Return (X, Y) of the center of cell containing provided text 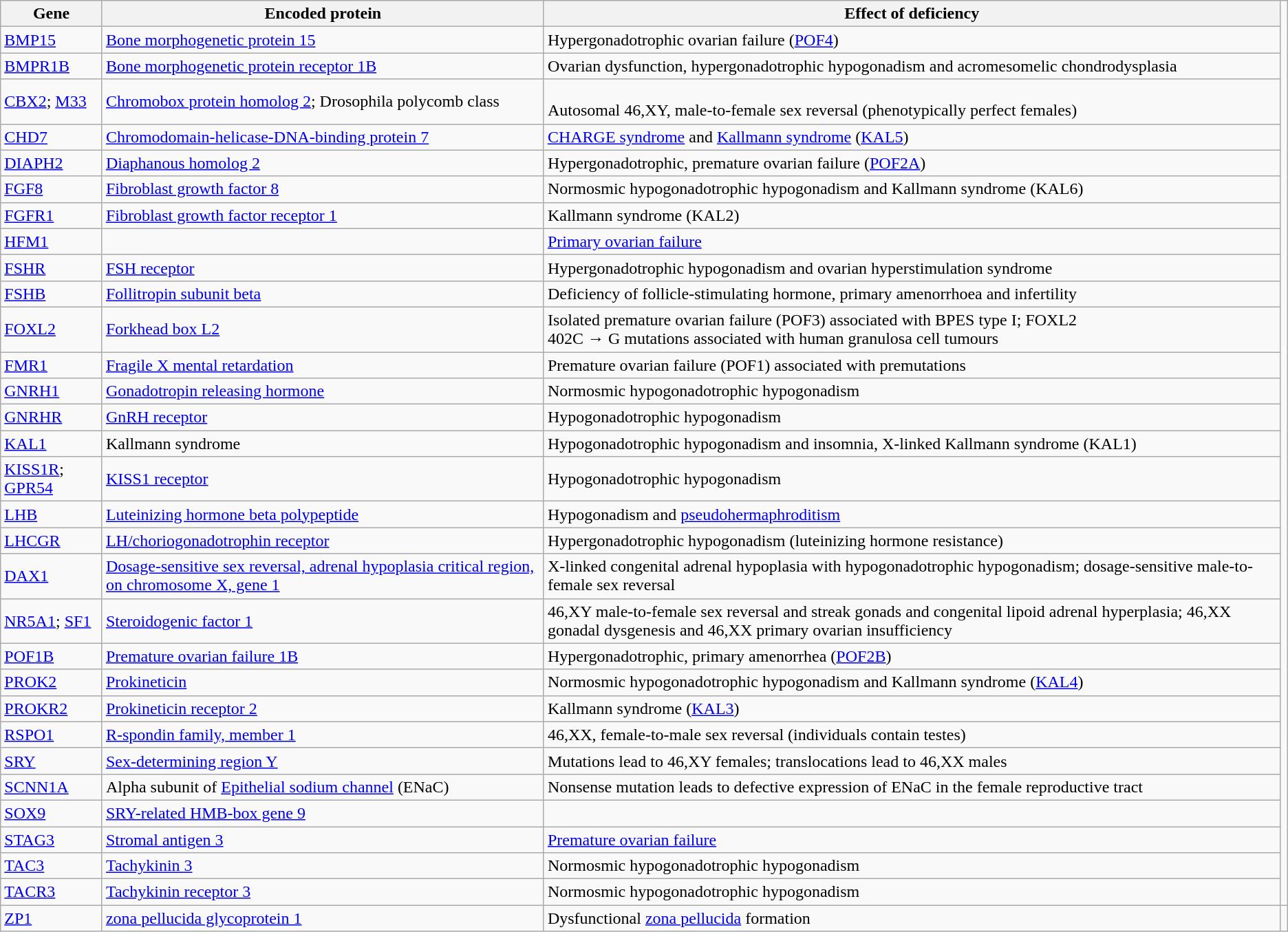
HFM1 (52, 241)
SRY-related HMB-box gene 9 (323, 813)
Nonsense mutation leads to defective expression of ENaC in the female reproductive tract (912, 787)
CBX2; M33 (52, 102)
CHD7 (52, 137)
FOXL2 (52, 329)
Encoded protein (323, 14)
Fibroblast growth factor receptor 1 (323, 215)
X-linked congenital adrenal hypoplasia with hypogonadotrophic hypogonadism; dosage-sensitive male-to-female sex reversal (912, 576)
46,XX, female-to-male sex reversal (individuals contain testes) (912, 735)
Stromal antigen 3 (323, 840)
Hypogonadotrophic hypogonadism and insomnia, X-linked Kallmann syndrome (KAL1) (912, 444)
POF1B (52, 656)
FSH receptor (323, 268)
SOX9 (52, 813)
Forkhead box L2 (323, 329)
Effect of deficiency (912, 14)
Hypogonadism and pseudohermaphroditism (912, 514)
Tachykinin receptor 3 (323, 892)
Kallmann syndrome (KAL2) (912, 215)
Kallmann syndrome (323, 444)
Tachykinin 3 (323, 866)
PROK2 (52, 682)
TACR3 (52, 892)
KISS1 receptor (323, 479)
DIAPH2 (52, 163)
GNRH1 (52, 391)
Luteinizing hormone beta polypeptide (323, 514)
Normosmic hypogonadotrophic hypogonadism and Kallmann syndrome (KAL4) (912, 682)
BMPR1B (52, 66)
Bone morphogenetic protein 15 (323, 40)
PROKR2 (52, 708)
zona pellucida glycoprotein 1 (323, 918)
Alpha subunit of Epithelial sodium channel (ENaC) (323, 787)
Kallmann syndrome (KAL3) (912, 708)
BMP15 (52, 40)
Deficiency of follicle-stimulating hormone, primary amenorrhoea and infertility (912, 294)
LH/choriogonadotrophin receptor (323, 541)
Diaphanous homolog 2 (323, 163)
RSPO1 (52, 735)
LHB (52, 514)
Dysfunctional zona pellucida formation (912, 918)
Autosomal 46,XY, male-to-female sex reversal (phenotypically perfect females) (912, 102)
Hypergonadotrophic hypogonadism (luteinizing hormone resistance) (912, 541)
Prokineticin (323, 682)
Hypergonadotrophic ovarian failure (POF4) (912, 40)
R-spondin family, member 1 (323, 735)
GNRHR (52, 418)
Hypergonadotrophic hypogonadism and ovarian hyperstimulation syndrome (912, 268)
Sex-determining region Y (323, 761)
TAC3 (52, 866)
KAL1 (52, 444)
Prokineticin receptor 2 (323, 708)
Hypergonadotrophic, primary amenorrhea (POF2B) (912, 656)
Chromobox protein homolog 2; Drosophila polycomb class (323, 102)
KISS1R; GPR54 (52, 479)
Steroidogenic factor 1 (323, 620)
Fibroblast growth factor 8 (323, 189)
Follitropin subunit beta (323, 294)
ZP1 (52, 918)
NR5A1; SF1 (52, 620)
Isolated premature ovarian failure (POF3) associated with BPES type I; FOXL2402C → G mutations associated with human granulosa cell tumours (912, 329)
Gonadotropin releasing hormone (323, 391)
SRY (52, 761)
Primary ovarian failure (912, 241)
Premature ovarian failure (POF1) associated with premutations (912, 365)
Mutations lead to 46,XY females; translocations lead to 46,XX males (912, 761)
LHCGR (52, 541)
Ovarian dysfunction, hypergonadotrophic hypogonadism and acromesomelic chondrodysplasia (912, 66)
STAG3 (52, 840)
GnRH receptor (323, 418)
SCNN1A (52, 787)
FSHR (52, 268)
Chromodomain-helicase-DNA-binding protein 7 (323, 137)
FGFR1 (52, 215)
Hypergonadotrophic, premature ovarian failure (POF2A) (912, 163)
Fragile X mental retardation (323, 365)
Normosmic hypogonadotrophic hypogonadism and Kallmann syndrome (KAL6) (912, 189)
CHARGE syndrome and Kallmann syndrome (KAL5) (912, 137)
FMR1 (52, 365)
Dosage-sensitive sex reversal, adrenal hypoplasia critical region, on chromosome X, gene 1 (323, 576)
DAX1 (52, 576)
FSHB (52, 294)
Premature ovarian failure (912, 840)
Premature ovarian failure 1B (323, 656)
Gene (52, 14)
Bone morphogenetic protein receptor 1B (323, 66)
FGF8 (52, 189)
